Search for the cell housing the specified text and yield its (X, Y) center coordinate. 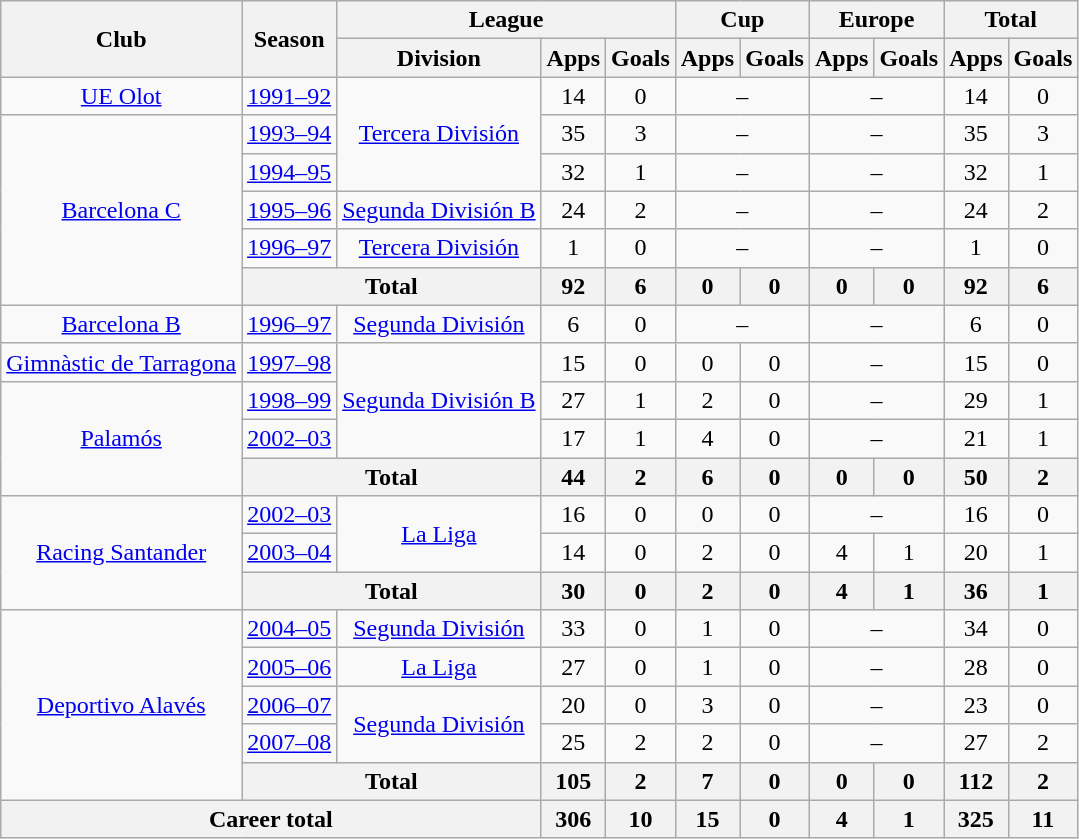
2006–07 (290, 705)
Barcelona B (122, 324)
UE Olot (122, 96)
Career total (271, 819)
10 (641, 819)
Cup (742, 20)
League (506, 20)
Europe (876, 20)
1997–98 (290, 362)
11 (1043, 819)
112 (976, 781)
36 (976, 591)
Barcelona C (122, 210)
25 (573, 743)
Palamós (122, 438)
2007–08 (290, 743)
Racing Santander (122, 553)
1995–96 (290, 210)
2003–04 (290, 553)
Season (290, 39)
306 (573, 819)
23 (976, 705)
7 (707, 781)
2004–05 (290, 629)
Gimnàstic de Tarragona (122, 362)
30 (573, 591)
325 (976, 819)
Deportivo Alavés (122, 705)
1993–94 (290, 134)
44 (573, 477)
50 (976, 477)
17 (573, 438)
2005–06 (290, 667)
29 (976, 400)
28 (976, 667)
34 (976, 629)
1991–92 (290, 96)
21 (976, 438)
Club (122, 39)
Division (439, 58)
33 (573, 629)
1994–95 (290, 172)
1998–99 (290, 400)
105 (573, 781)
